Locate the cell with the specified text and output its [x, y] center coordinate. 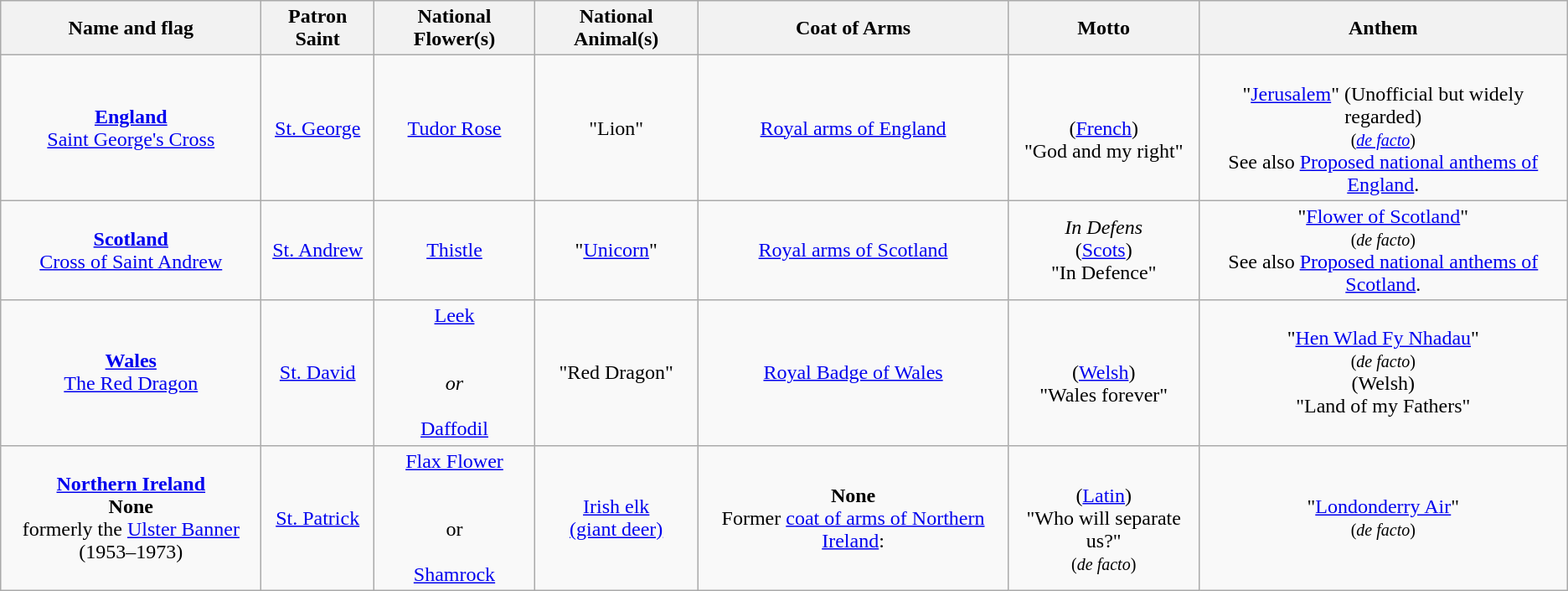
"Hen Wlad Fy Nhadau"(de facto)(Welsh)"Land of my Fathers" [1383, 372]
St. David [318, 372]
Name and flag [131, 29]
Coat of Arms [853, 29]
In Defens(Scots)"In Defence" [1104, 250]
"Lion" [616, 127]
Royal Badge of Wales [853, 372]
"Jerusalem" (Unofficial but widely regarded)(de facto) See also Proposed national anthems of England. [1383, 127]
St. George [318, 127]
"Red Dragon" [616, 372]
Anthem [1383, 29]
Royal arms of Scotland [853, 250]
None Former coat of arms of Northern Ireland: [853, 518]
Irish elk(giant deer) [616, 518]
Scotland Cross of Saint Andrew [131, 250]
St. Patrick [318, 518]
(Welsh)"Wales forever" [1104, 372]
LeekorDaffodil [455, 372]
Tudor Rose [455, 127]
"Unicorn" [616, 250]
Wales The Red Dragon [131, 372]
Flax FlowerorShamrock [455, 518]
England Saint George's Cross [131, 127]
St. Andrew [318, 250]
Patron Saint [318, 29]
National Animal(s) [616, 29]
"Flower of Scotland"(de facto) See also Proposed national anthems of Scotland. [1383, 250]
Northern IrelandNoneformerly the Ulster Banner (1953–1973) [131, 518]
National Flower(s) [455, 29]
(French)"God and my right" [1104, 127]
Motto [1104, 29]
Thistle [455, 250]
"Londonderry Air"(de facto) [1383, 518]
(Latin)"Who will separate us?" (de facto) [1104, 518]
Royal arms of England [853, 127]
